Capture the cell that displays the provided text and extract its [X, Y] central coordinate. 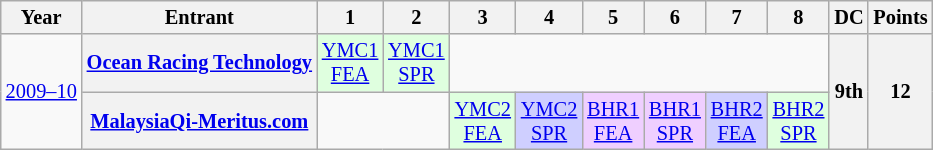
Entrant [200, 17]
YMC1FEA [350, 63]
BHR2FEA [737, 121]
Ocean Racing Technology [200, 63]
DC [848, 17]
4 [549, 17]
YMC2SPR [549, 121]
YMC2FEA [483, 121]
Points [900, 17]
8 [799, 17]
12 [900, 92]
3 [483, 17]
BHR1FEA [613, 121]
YMC1SPR [416, 63]
2 [416, 17]
1 [350, 17]
9th [848, 92]
BHR2SPR [799, 121]
Year [42, 17]
6 [675, 17]
2009–10 [42, 92]
5 [613, 17]
MalaysiaQi-Meritus.com [200, 121]
7 [737, 17]
BHR1SPR [675, 121]
